Identify which cell holds the provided text, then report its [X, Y] central coordinate. 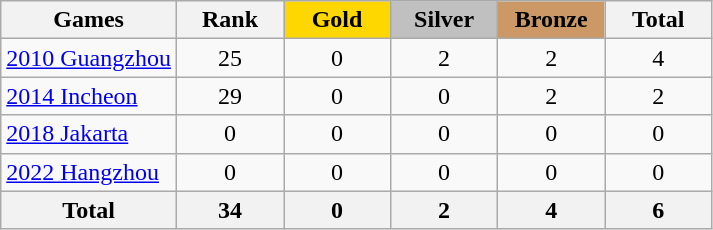
25 [230, 58]
Bronze [552, 20]
Gold [338, 20]
34 [230, 210]
2010 Guangzhou [89, 58]
2018 Jakarta [89, 134]
6 [658, 210]
Silver [444, 20]
29 [230, 96]
2014 Incheon [89, 96]
2022 Hangzhou [89, 172]
Games [89, 20]
Rank [230, 20]
